Output the [x, y] coordinate of the center of the cell containing the given text.  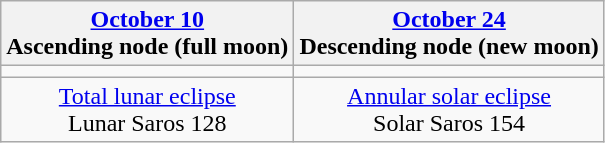
Total lunar eclipseLunar Saros 128 [148, 110]
October 24Descending node (new moon) [449, 34]
October 10Ascending node (full moon) [148, 34]
Annular solar eclipseSolar Saros 154 [449, 110]
